Find where the given text appears and provide that cell's center as (x, y) coordinate. 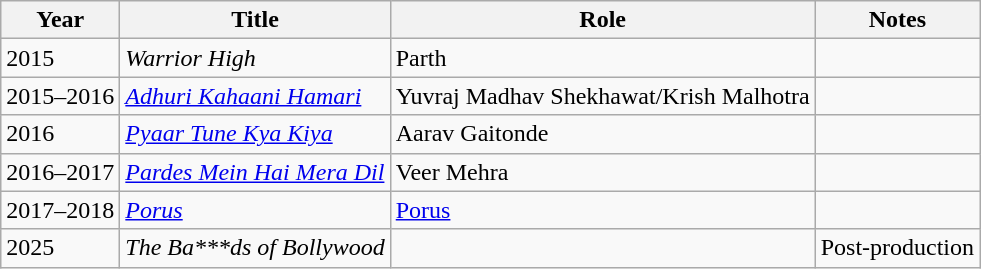
Warrior High (255, 58)
2015 (60, 58)
2016–2017 (60, 172)
Yuvraj Madhav Shekhawat/Krish Malhotra (602, 96)
The Ba***ds of Bollywood (255, 248)
Title (255, 20)
Post-production (897, 248)
Notes (897, 20)
Year (60, 20)
2025 (60, 248)
Pardes Mein Hai Mera Dil (255, 172)
Adhuri Kahaani Hamari (255, 96)
Parth (602, 58)
Pyaar Tune Kya Kiya (255, 134)
Veer Mehra (602, 172)
Role (602, 20)
Aarav Gaitonde (602, 134)
2016 (60, 134)
2017–2018 (60, 210)
2015–2016 (60, 96)
